Determine the [X, Y] coordinate at the center of the cell enclosing the given text.  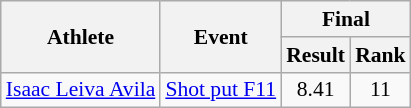
Shot put F11 [220, 90]
Final [346, 19]
Athlete [81, 36]
11 [380, 90]
8.41 [316, 90]
Result [316, 55]
Isaac Leiva Avila [81, 90]
Event [220, 36]
Rank [380, 55]
